Output the [x, y] coordinate of the center of the cell containing the given text.  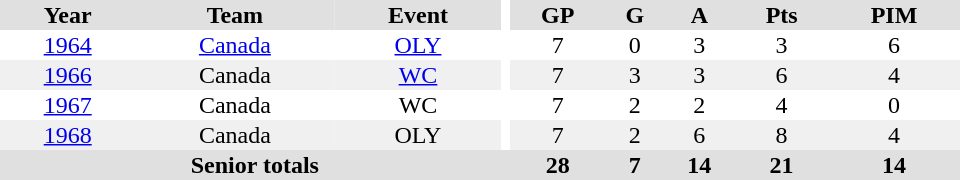
1964 [68, 45]
Pts [782, 15]
GP [558, 15]
8 [782, 135]
Senior totals [255, 165]
28 [558, 165]
PIM [894, 15]
1966 [68, 75]
Event [418, 15]
1967 [68, 105]
G [635, 15]
Year [68, 15]
21 [782, 165]
A [700, 15]
Team [234, 15]
1968 [68, 135]
